Extract the (x, y) coordinate from the center of the cell holding the provided text.  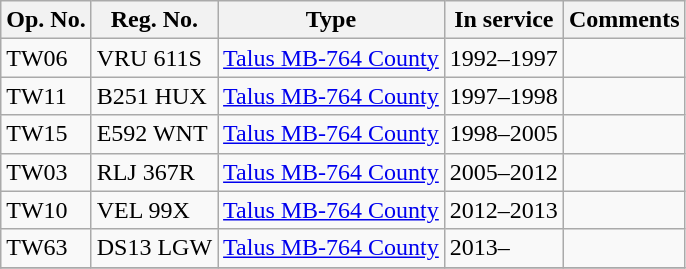
TW11 (46, 96)
Reg. No. (154, 20)
TW03 (46, 172)
Comments (624, 20)
1992–1997 (504, 58)
1997–1998 (504, 96)
TW15 (46, 134)
1998–2005 (504, 134)
VRU 611S (154, 58)
Op. No. (46, 20)
2005–2012 (504, 172)
2012–2013 (504, 210)
VEL 99X (154, 210)
E592 WNT (154, 134)
In service (504, 20)
RLJ 367R (154, 172)
Type (332, 20)
DS13 LGW (154, 248)
TW63 (46, 248)
B251 HUX (154, 96)
2013– (504, 248)
TW06 (46, 58)
TW10 (46, 210)
